Extract the (X, Y) coordinate from the center of the cell holding the provided text.  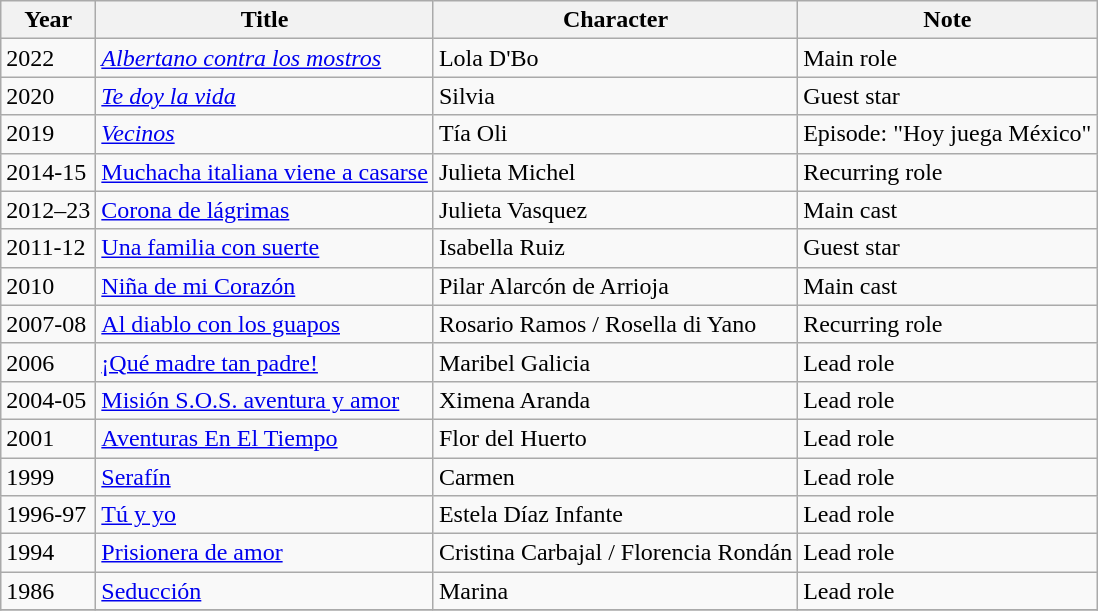
2006 (48, 362)
Prisionera de amor (265, 553)
2001 (48, 438)
2022 (48, 58)
2004-05 (48, 400)
Carmen (615, 477)
Muchacha italiana viene a casarse (265, 172)
2010 (48, 286)
1999 (48, 477)
Aventuras En El Tiempo (265, 438)
Maribel Galicia (615, 362)
2011-12 (48, 248)
Rosario Ramos / Rosella di Yano (615, 324)
Corona de lágrimas (265, 210)
Note (948, 20)
Marina (615, 591)
Tía Oli (615, 134)
Silvia (615, 96)
Cristina Carbajal / Florencia Rondán (615, 553)
Julieta Vasquez (615, 210)
Albertano contra los mostros (265, 58)
2020 (48, 96)
Lola D'Bo (615, 58)
2012–23 (48, 210)
2014-15 (48, 172)
Te doy la vida (265, 96)
¡Qué madre tan padre! (265, 362)
Una familia con suerte (265, 248)
Pilar Alarcón de Arrioja (615, 286)
Year (48, 20)
Misión S.O.S. aventura y amor (265, 400)
Flor del Huerto (615, 438)
Al diablo con los guapos (265, 324)
Title (265, 20)
Tú y yo (265, 515)
Episode: "Hoy juega México" (948, 134)
1986 (48, 591)
Seducción (265, 591)
Niña de mi Corazón (265, 286)
2019 (48, 134)
Main role (948, 58)
Character (615, 20)
1996-97 (48, 515)
Serafín (265, 477)
Isabella Ruiz (615, 248)
Ximena Aranda (615, 400)
1994 (48, 553)
Estela Díaz Infante (615, 515)
Vecinos (265, 134)
2007-08 (48, 324)
Julieta Michel (615, 172)
